Extract the (X, Y) coordinate from the center of the cell holding the provided text.  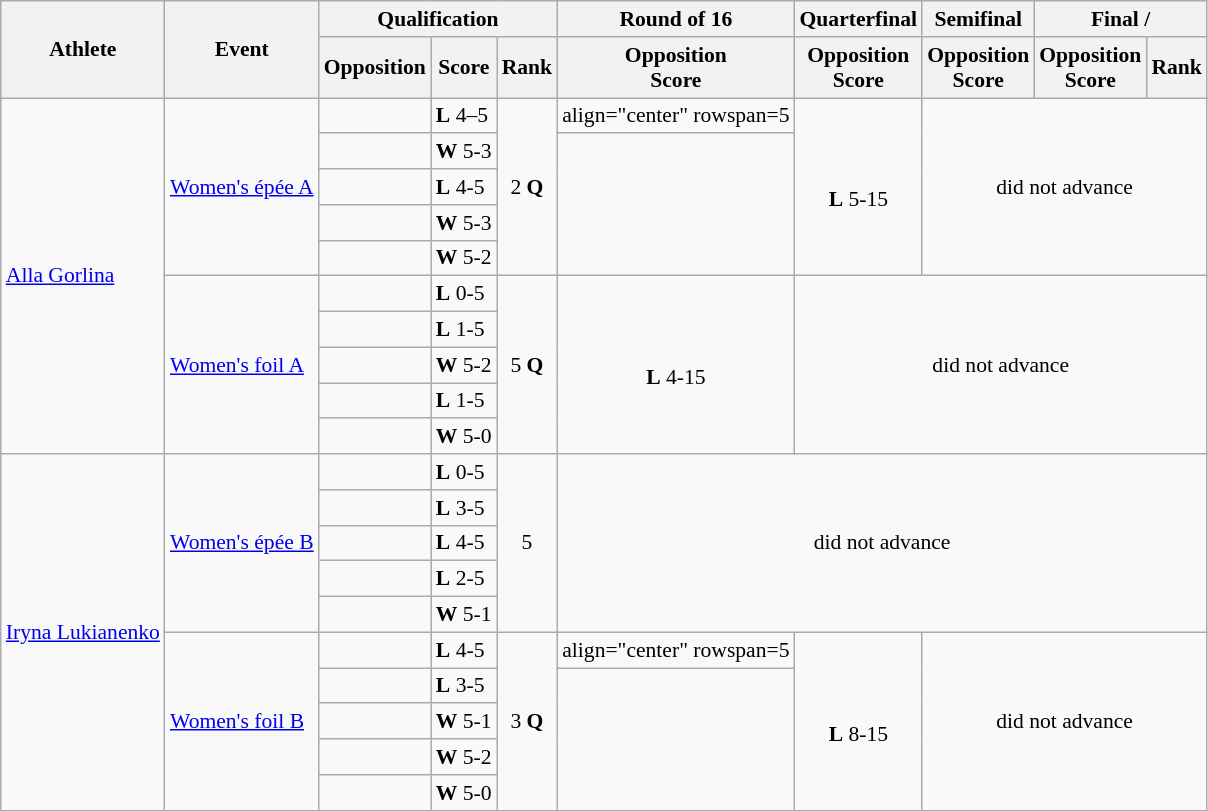
Semifinal (978, 19)
Athlete (83, 50)
Round of 16 (676, 19)
Quarterfinal (859, 19)
L 4-15 (676, 365)
5 (528, 543)
2 Q (528, 187)
Women's épée B (242, 543)
3 Q (528, 721)
Women's foil A (242, 365)
L 4–5 (464, 116)
Women's foil B (242, 721)
Alla Gorlina (83, 276)
Final / (1120, 19)
Iryna Lukianenko (83, 632)
Score (464, 68)
5 Q (528, 365)
Qualification (438, 19)
L 5-15 (859, 187)
Event (242, 50)
Opposition (375, 68)
L 8-15 (859, 721)
L 2-5 (464, 579)
Women's épée A (242, 187)
